Output the (x, y) coordinate of the center of the cell containing the given text.  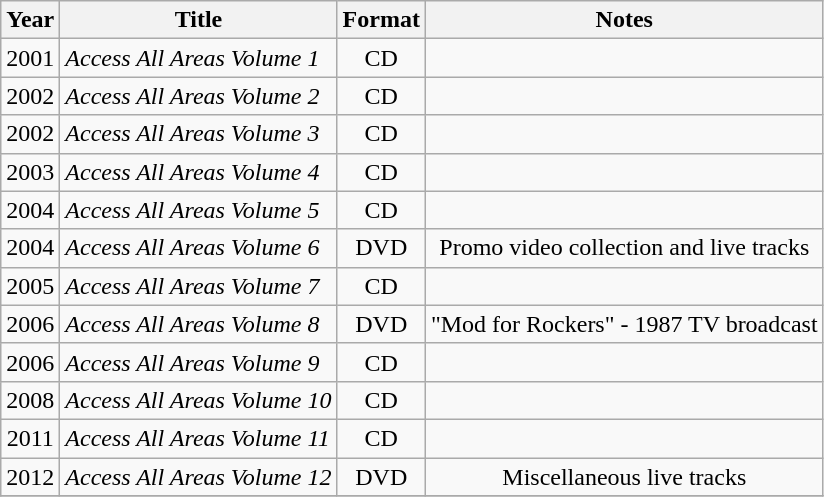
2001 (30, 58)
2011 (30, 438)
Access All Areas Volume 7 (198, 286)
"Mod for Rockers" - 1987 TV broadcast (624, 324)
Access All Areas Volume 6 (198, 248)
2003 (30, 172)
Promo video collection and live tracks (624, 248)
Notes (624, 20)
2012 (30, 477)
Access All Areas Volume 11 (198, 438)
Access All Areas Volume 12 (198, 477)
2008 (30, 400)
Access All Areas Volume 1 (198, 58)
Access All Areas Volume 8 (198, 324)
Access All Areas Volume 3 (198, 134)
Title (198, 20)
Access All Areas Volume 9 (198, 362)
Access All Areas Volume 2 (198, 96)
Access All Areas Volume 4 (198, 172)
Format (381, 20)
Access All Areas Volume 5 (198, 210)
Year (30, 20)
2005 (30, 286)
Miscellaneous live tracks (624, 477)
Access All Areas Volume 10 (198, 400)
